Return the [x, y] coordinate for the center point of the cell that contains the specified text.  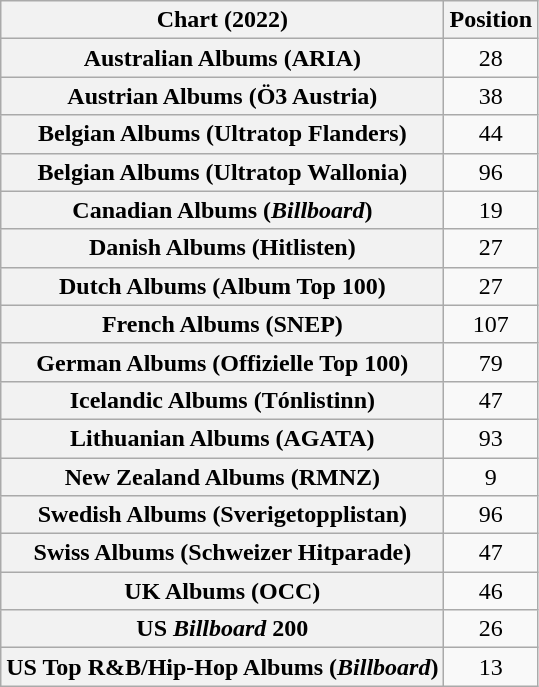
Dutch Albums (Album Top 100) [222, 286]
Lithuanian Albums (AGATA) [222, 438]
9 [491, 477]
107 [491, 324]
Belgian Albums (Ultratop Flanders) [222, 134]
38 [491, 96]
19 [491, 210]
Canadian Albums (Billboard) [222, 210]
New Zealand Albums (RMNZ) [222, 477]
Danish Albums (Hitlisten) [222, 248]
Icelandic Albums (Tónlistinn) [222, 400]
Austrian Albums (Ö3 Austria) [222, 96]
46 [491, 591]
French Albums (SNEP) [222, 324]
28 [491, 58]
13 [491, 667]
93 [491, 438]
Chart (2022) [222, 20]
Position [491, 20]
26 [491, 629]
44 [491, 134]
Swedish Albums (Sverigetopplistan) [222, 515]
Australian Albums (ARIA) [222, 58]
Swiss Albums (Schweizer Hitparade) [222, 553]
UK Albums (OCC) [222, 591]
79 [491, 362]
German Albums (Offizielle Top 100) [222, 362]
US Billboard 200 [222, 629]
Belgian Albums (Ultratop Wallonia) [222, 172]
US Top R&B/Hip-Hop Albums (Billboard) [222, 667]
